Extract the (X, Y) coordinate from the center of the cell holding the provided text.  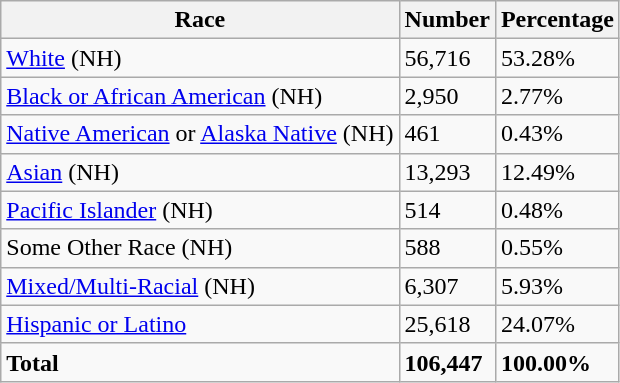
100.00% (557, 362)
Some Other Race (NH) (200, 248)
0.55% (557, 248)
12.49% (557, 172)
Total (200, 362)
Mixed/Multi-Racial (NH) (200, 286)
514 (447, 210)
53.28% (557, 58)
Native American or Alaska Native (NH) (200, 134)
Race (200, 20)
2,950 (447, 96)
6,307 (447, 286)
0.48% (557, 210)
Percentage (557, 20)
5.93% (557, 286)
13,293 (447, 172)
Number (447, 20)
24.07% (557, 324)
2.77% (557, 96)
Black or African American (NH) (200, 96)
588 (447, 248)
0.43% (557, 134)
Pacific Islander (NH) (200, 210)
White (NH) (200, 58)
25,618 (447, 324)
56,716 (447, 58)
Hispanic or Latino (200, 324)
461 (447, 134)
Asian (NH) (200, 172)
106,447 (447, 362)
